Locate the cell with the specified text and output its [X, Y] center coordinate. 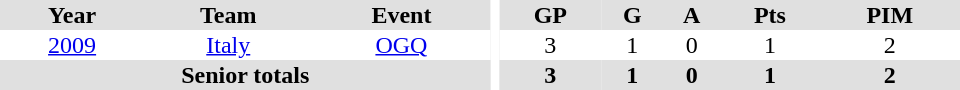
Year [72, 15]
2009 [72, 45]
G [632, 15]
OGQ [401, 45]
Senior totals [245, 75]
Italy [228, 45]
Pts [770, 15]
GP [550, 15]
Event [401, 15]
PIM [890, 15]
Team [228, 15]
A [692, 15]
